From the cell containing the given text, extract its center point as (X, Y) coordinate. 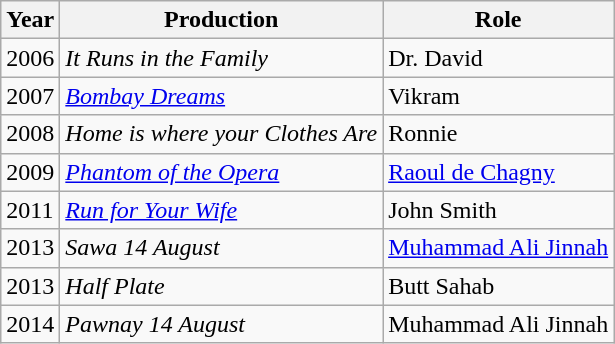
John Smith (498, 210)
Role (498, 20)
Home is where your Clothes Are (222, 134)
Vikram (498, 96)
Phantom of the Opera (222, 172)
Ronnie (498, 134)
2006 (30, 58)
2008 (30, 134)
2007 (30, 96)
Butt Sahab (498, 286)
Bombay Dreams (222, 96)
Half Plate (222, 286)
Run for Your Wife (222, 210)
2009 (30, 172)
It Runs in the Family (222, 58)
Production (222, 20)
Raoul de Chagny (498, 172)
Sawa 14 August (222, 248)
Dr. David (498, 58)
2014 (30, 324)
Year (30, 20)
2011 (30, 210)
Pawnay 14 August (222, 324)
